Output the (X, Y) coordinate of the center of the cell containing the given text.  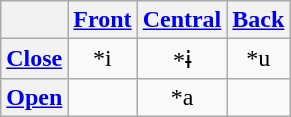
*ɨ (182, 59)
Open (34, 97)
*u (258, 59)
Front (102, 20)
Central (182, 20)
Back (258, 20)
Close (34, 59)
*a (182, 97)
*i (102, 59)
